Extract the [x, y] coordinate from the center of the cell holding the provided text.  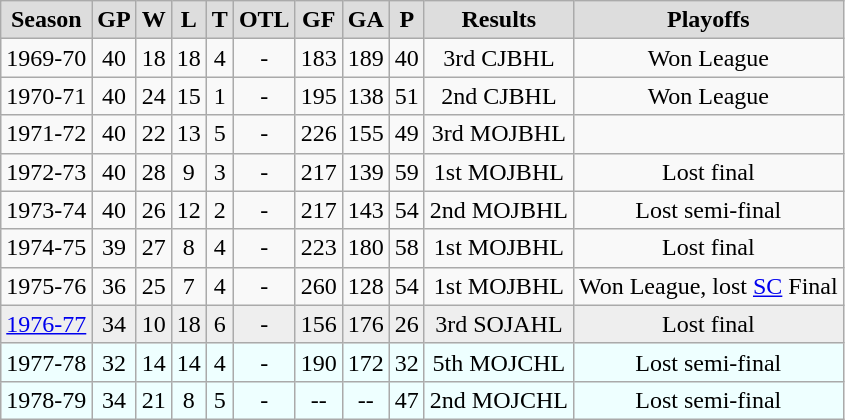
27 [154, 248]
13 [188, 134]
3 [220, 172]
189 [366, 58]
190 [318, 362]
139 [366, 172]
3rd CJBHL [498, 58]
GP [114, 20]
9 [188, 172]
195 [318, 96]
3rd SOJAHL [498, 324]
155 [366, 134]
176 [366, 324]
Playoffs [708, 20]
223 [318, 248]
2nd MOJBHL [498, 210]
1977-78 [46, 362]
1969-70 [46, 58]
1970-71 [46, 96]
2 [220, 210]
156 [318, 324]
1976-77 [46, 324]
1975-76 [46, 286]
Won League, lost SC Final [708, 286]
28 [154, 172]
1 [220, 96]
15 [188, 96]
Results [498, 20]
7 [188, 286]
49 [406, 134]
GA [366, 20]
25 [154, 286]
143 [366, 210]
W [154, 20]
OTL [264, 20]
21 [154, 400]
39 [114, 248]
59 [406, 172]
1971-72 [46, 134]
P [406, 20]
2nd MOJCHL [498, 400]
47 [406, 400]
1978-79 [46, 400]
1974-75 [46, 248]
12 [188, 210]
24 [154, 96]
180 [366, 248]
3rd MOJBHL [498, 134]
58 [406, 248]
138 [366, 96]
128 [366, 286]
51 [406, 96]
Season [46, 20]
183 [318, 58]
1973-74 [46, 210]
L [188, 20]
260 [318, 286]
226 [318, 134]
2nd CJBHL [498, 96]
1972-73 [46, 172]
GF [318, 20]
22 [154, 134]
36 [114, 286]
6 [220, 324]
T [220, 20]
5th MOJCHL [498, 362]
10 [154, 324]
172 [366, 362]
